Determine the [X, Y] coordinate at the center of the cell enclosing the given text.  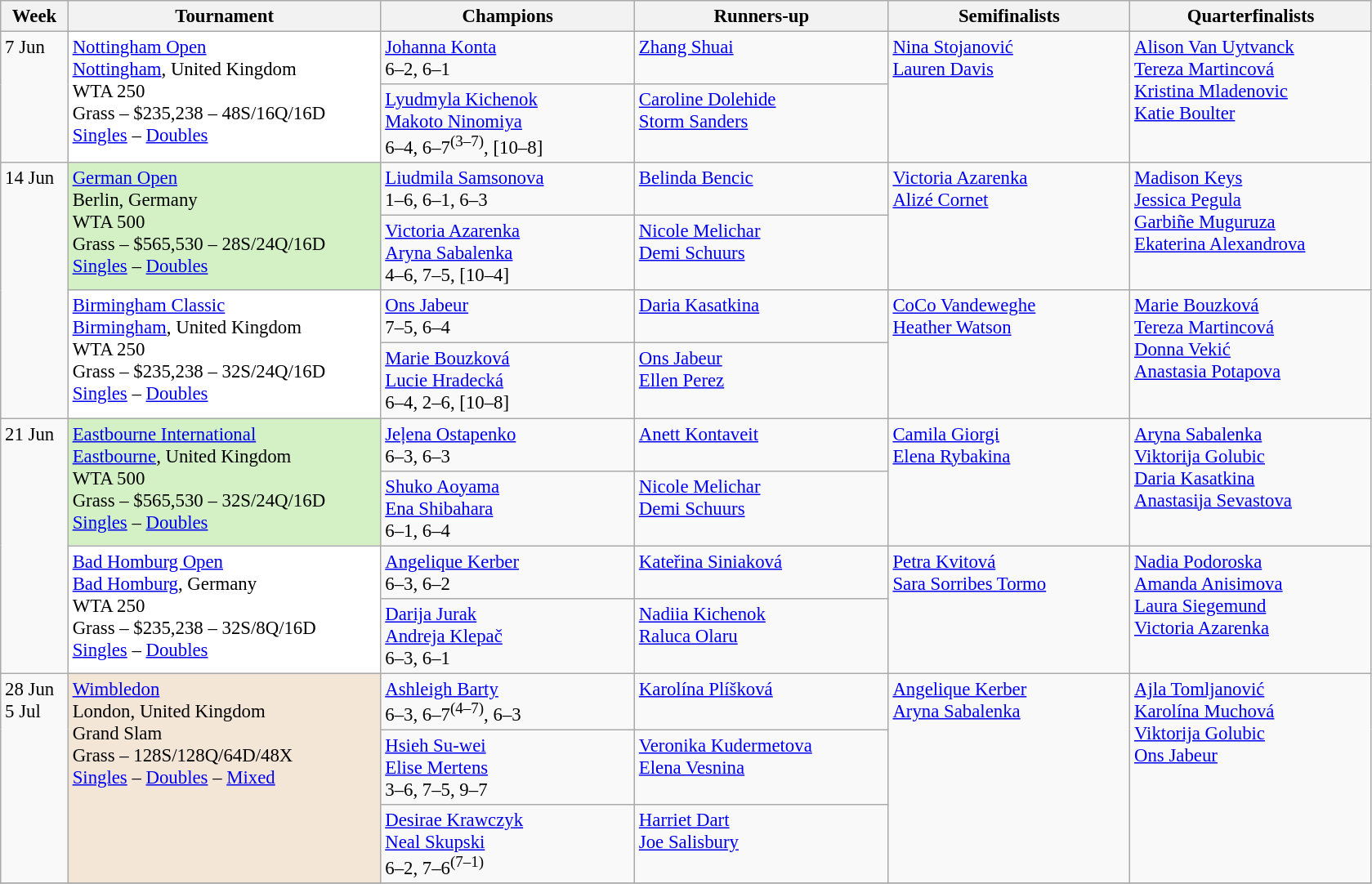
Birmingham Classic Birmingham, United KingdomWTA 250Grass – $235,238 – 32S/24Q/16D Singles – Doubles [224, 355]
Angelique Kerber 6–3, 6–2 [508, 572]
Daria Kasatkina [762, 317]
Aryna Sabalenka Viktorija Golubic Daria Kasatkina Anastasija Sevastova [1251, 482]
Harriet Dart Joe Salisbury [762, 844]
Eastbourne International Eastbourne, United KingdomWTA 500Grass – $565,530 – 32S/24Q/16D Singles – Doubles [224, 482]
28 Jun 5 Jul [34, 778]
Hsieh Su-wei Elise Mertens 3–6, 7–5, 9–7 [508, 767]
Bad Homburg Open Bad Homburg, GermanyWTA 250Grass – $235,238 – 32S/8Q/16D Singles – Doubles [224, 609]
Semifinalists [1009, 16]
Johanna Konta 6–2, 6–1 [508, 59]
Tournament [224, 16]
Nadiia Kichenok Raluca Olaru [762, 636]
Nottingham Open Nottingham, United KingdomWTA 250Grass – $235,238 – 48S/16Q/16D Singles – Doubles [224, 98]
Liudmila Samsonova 1–6, 6–1, 6–3 [508, 190]
Jeļena Ostapenko 6–3, 6–3 [508, 444]
Belinda Bencic [762, 190]
Marie Bouzková Tereza Martincová Donna Vekić Anastasia Potapova [1251, 355]
Marie Bouzková Lucie Hradecká 6–4, 2–6, [10–8] [508, 381]
Desirae Krawczyk Neal Skupski 6–2, 7–6(7–1) [508, 844]
7 Jun [34, 98]
Karolína Plíšková [762, 701]
Alison Van Uytvanck Tereza Martincová Kristina Mladenovic Katie Boulter [1251, 98]
Ashleigh Barty 6–3, 6–7(4–7), 6–3 [508, 701]
Nina Stojanović Lauren Davis [1009, 98]
Veronika Kudermetova Elena Vesnina [762, 767]
14 Jun [34, 290]
Caroline Dolehide Storm Sanders [762, 123]
Runners-up [762, 16]
Lyudmyla Kichenok Makoto Ninomiya 6–4, 6–7(3–7), [10–8] [508, 123]
Shuko Aoyama Ena Shibahara 6–1, 6–4 [508, 508]
Camila Giorgi Elena Rybakina [1009, 482]
Ajla Tomljanović Karolína Muchová Viktorija Golubic Ons Jabeur [1251, 778]
German Open Berlin, GermanyWTA 500Grass – $565,530 – 28S/24Q/16D Singles – Doubles [224, 226]
Petra Kvitová Sara Sorribes Tormo [1009, 609]
Darija Jurak Andreja Klepač 6–3, 6–1 [508, 636]
Ons Jabeur 7–5, 6–4 [508, 317]
Quarterfinalists [1251, 16]
Champions [508, 16]
Victoria Azarenka Aryna Sabalenka 4–6, 7–5, [10–4] [508, 253]
Zhang Shuai [762, 59]
Week [34, 16]
Angelique Kerber Aryna Sabalenka [1009, 778]
Nadia Podoroska Amanda Anisimova Laura Siegemund Victoria Azarenka [1251, 609]
Wimbledon London, United KingdomGrand SlamGrass – 128S/128Q/64D/48X Singles – Doubles – Mixed [224, 778]
CoCo Vandeweghe Heather Watson [1009, 355]
Madison Keys Jessica Pegula Garbiñe Muguruza Ekaterina Alexandrova [1251, 226]
Ons Jabeur Ellen Perez [762, 381]
Victoria Azarenka Alizé Cornet [1009, 226]
21 Jun [34, 546]
Anett Kontaveit [762, 444]
Kateřina Siniaková [762, 572]
